Identify which cell holds the provided text, then report its [x, y] central coordinate. 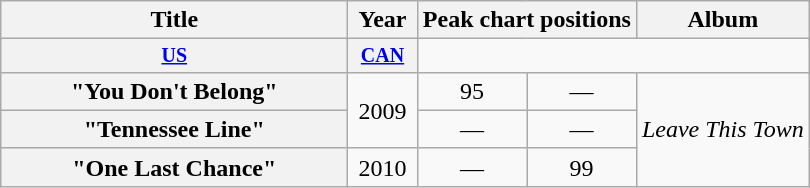
Peak chart positions [526, 20]
2010 [382, 167]
Year [382, 20]
US [174, 56]
99 [582, 167]
"One Last Chance" [174, 167]
"Tennessee Line" [174, 129]
CAN [382, 56]
Title [174, 20]
95 [472, 91]
"You Don't Belong" [174, 91]
Album [722, 20]
2009 [382, 110]
Leave This Town [722, 129]
